Return the [x, y] coordinate for the center point of the cell that contains the specified text.  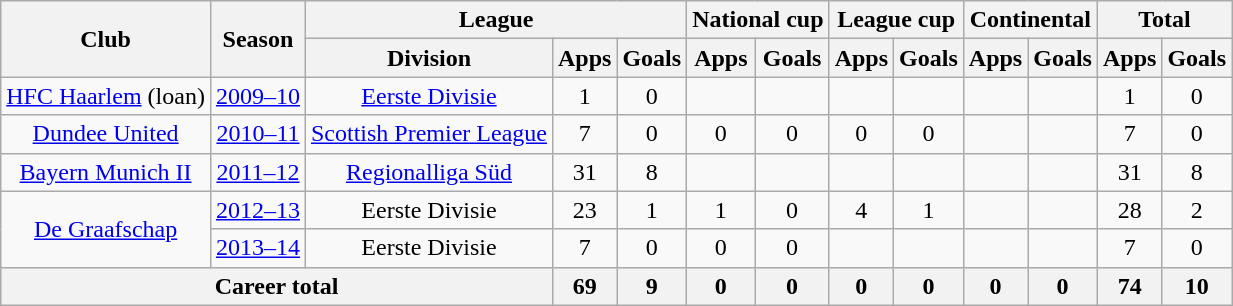
Total [1164, 20]
Bayern Munich II [106, 172]
Season [258, 39]
Club [106, 39]
Regionalliga Süd [428, 172]
Dundee United [106, 134]
De Graafschap [106, 229]
Career total [277, 286]
2012–13 [258, 210]
2011–12 [258, 172]
4 [861, 210]
10 [1197, 286]
National cup [758, 20]
2010–11 [258, 134]
Continental [1030, 20]
28 [1129, 210]
Scottish Premier League [428, 134]
League [496, 20]
League cup [896, 20]
HFC Haarlem (loan) [106, 96]
69 [584, 286]
74 [1129, 286]
23 [584, 210]
Division [428, 58]
2009–10 [258, 96]
9 [652, 286]
2013–14 [258, 248]
2 [1197, 210]
